Locate the cell with the specified text and output its (x, y) center coordinate. 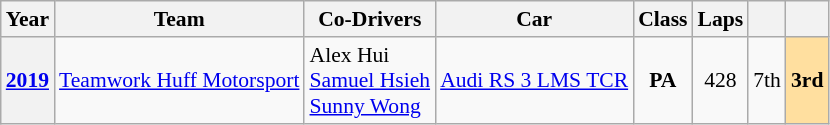
Team (179, 19)
2019 (28, 80)
7th (767, 80)
PA (662, 80)
Year (28, 19)
Alex Hui Samuel Hsieh Sunny Wong (370, 80)
Laps (721, 19)
Audi RS 3 LMS TCR (534, 80)
Co-Drivers (370, 19)
Teamwork Huff Motorsport (179, 80)
428 (721, 80)
Class (662, 19)
3rd (808, 80)
Car (534, 19)
